Scan for the cell matching the given text and deliver its (X, Y) coordinate at center. 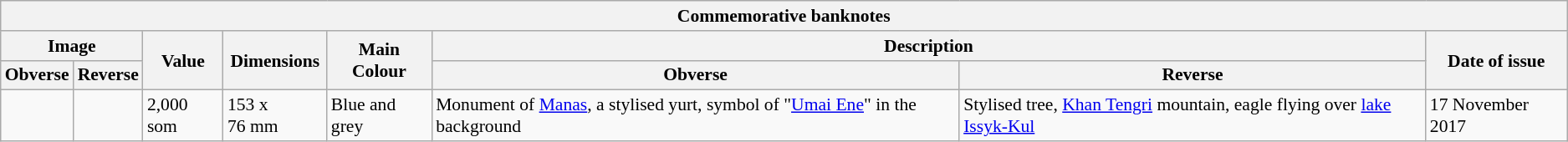
Image (72, 46)
Blue and grey (380, 115)
153 x 76 mm (275, 115)
17 November 2017 (1497, 115)
Main Colour (380, 60)
Date of issue (1497, 60)
Dimensions (275, 60)
Description (928, 46)
Monument of Manas, a stylised yurt, symbol of "Umai Ene" in the background (696, 115)
Stylised tree, Khan Tengri mountain, eagle flying over lake Issyk-Kul (1193, 115)
Value (183, 60)
Commemorative banknotes (784, 16)
2,000 som (183, 115)
